Detect which cell encompasses the target text, then output its [x, y] center coordinate. 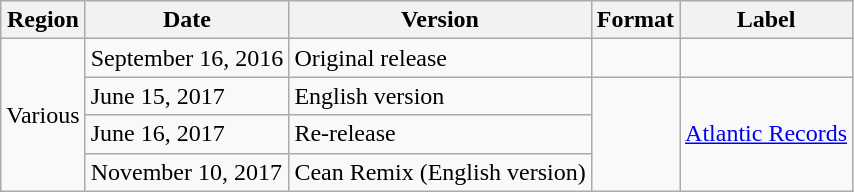
English version [440, 96]
Various [43, 115]
Version [440, 20]
Region [43, 20]
September 16, 2016 [187, 58]
Cean Remix (English version) [440, 172]
Label [766, 20]
Format [635, 20]
November 10, 2017 [187, 172]
Re-release [440, 134]
June 16, 2017 [187, 134]
June 15, 2017 [187, 96]
Date [187, 20]
Original release [440, 58]
Atlantic Records [766, 134]
